Output the [X, Y] coordinate of the center of the cell containing the given text.  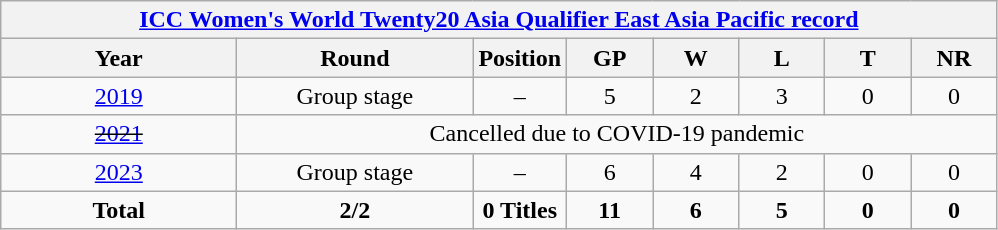
ICC Women's World Twenty20 Asia Qualifier East Asia Pacific record [499, 20]
11 [610, 210]
W [696, 58]
0 Titles [520, 210]
Total [119, 210]
4 [696, 172]
NR [954, 58]
Cancelled due to COVID-19 pandemic [617, 134]
2019 [119, 96]
Position [520, 58]
GP [610, 58]
2023 [119, 172]
Round [355, 58]
3 [782, 96]
2/2 [355, 210]
T [868, 58]
L [782, 58]
Year [119, 58]
2021 [119, 134]
